For the text-containing cell, return its midpoint in [x, y] coordinate format. 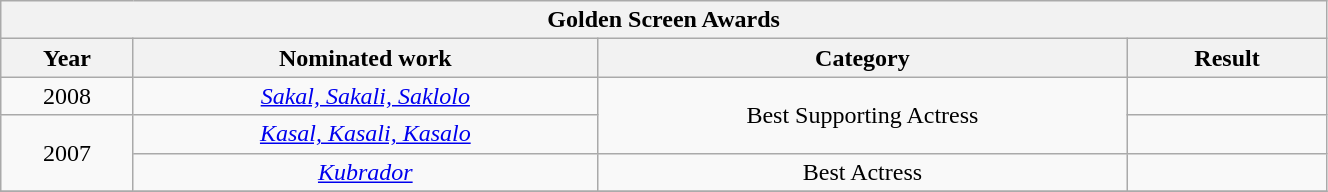
Result [1228, 58]
Category [862, 58]
Golden Screen Awards [664, 20]
Sakal, Sakali, Saklolo [365, 96]
Kubrador [365, 172]
2008 [68, 96]
Nominated work [365, 58]
2007 [68, 153]
Best Supporting Actress [862, 115]
Kasal, Kasali, Kasalo [365, 134]
Best Actress [862, 172]
Year [68, 58]
